Return the (x, y) coordinate for the center point of the cell that contains the specified text.  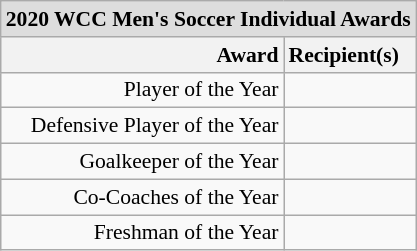
Recipient(s) (350, 55)
2020 WCC Men's Soccer Individual Awards (208, 19)
Award (142, 55)
Goalkeeper of the Year (142, 162)
Co-Coaches of the Year (142, 197)
Defensive Player of the Year (142, 126)
Player of the Year (142, 90)
Freshman of the Year (142, 233)
